Find where the given text appears and provide that cell's center as (x, y) coordinate. 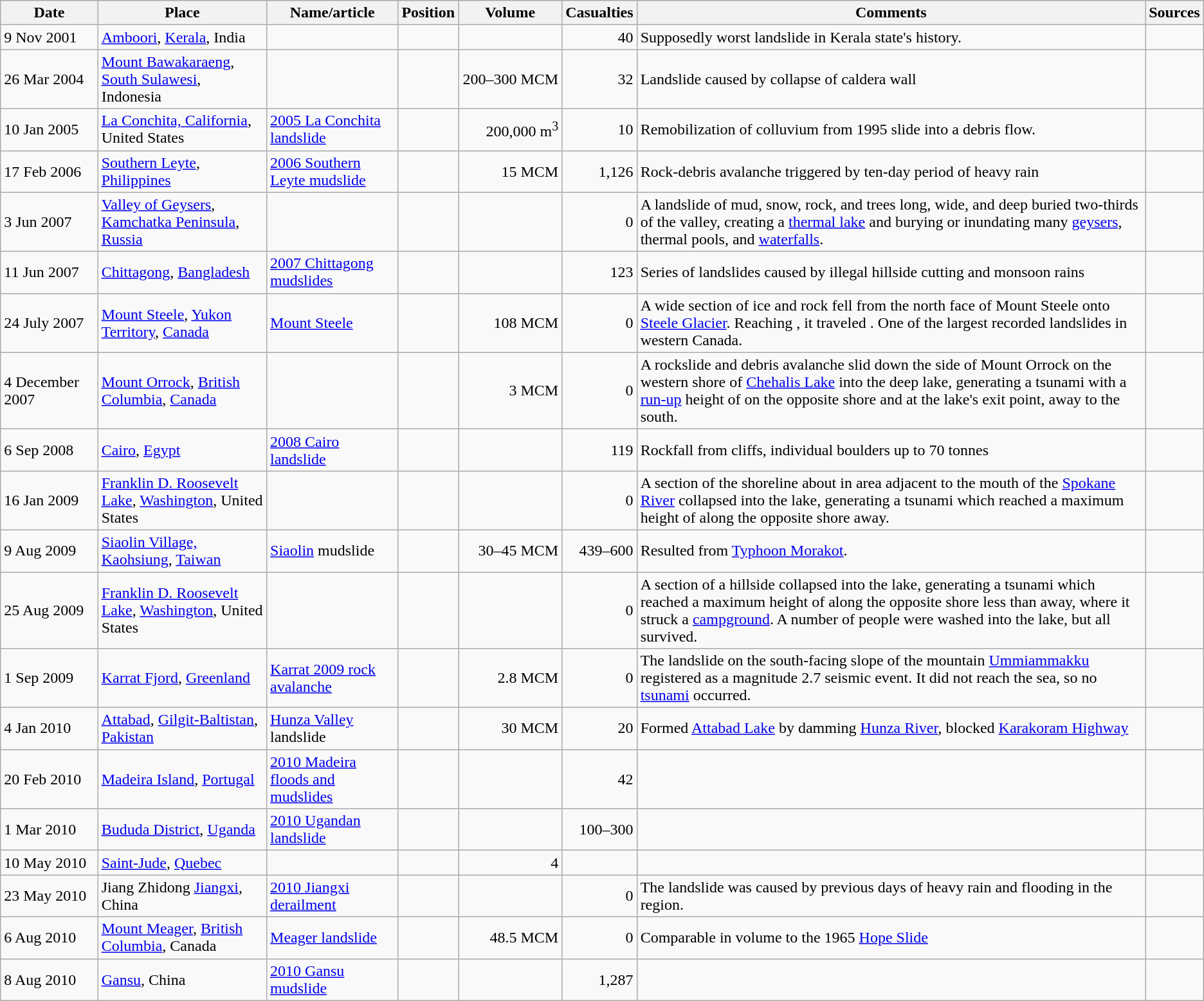
Series of landslides caused by illegal hillside cutting and monsoon rains (891, 273)
Bududa District, Uganda (182, 829)
Sources (1174, 13)
15 MCM (511, 171)
2006 Southern Leyte mudslide (333, 171)
Gansu, China (182, 980)
1 Mar 2010 (49, 829)
1,126 (599, 171)
Volume (511, 13)
2005 La Conchita landslide (333, 130)
200–300 MCM (511, 79)
Hunza Valley landslide (333, 729)
30–45 MCM (511, 550)
23 May 2010 (49, 896)
Formed Attabad Lake by damming Hunza River, blocked Karakoram Highway (891, 729)
Name/article (333, 13)
2007 Chittagong mudslides (333, 273)
123 (599, 273)
Comparable in volume to the 1965 Hope Slide (891, 937)
8 Aug 2010 (49, 980)
Karrat Fjord, Greenland (182, 678)
Karrat 2009 rock avalanche (333, 678)
9 Aug 2009 (49, 550)
9 Nov 2001 (49, 37)
Mount Meager, British Columbia, Canada (182, 937)
10 Jan 2005 (49, 130)
Resulted from Typhoon Morakot. (891, 550)
Siaolin mudslide (333, 550)
1 Sep 2009 (49, 678)
439–600 (599, 550)
Amboori, Kerala, India (182, 37)
Position (428, 13)
100–300 (599, 829)
Casualties (599, 13)
42 (599, 779)
Rockfall from cliffs, individual boulders up to 70 tonnes (891, 450)
40 (599, 37)
20 (599, 729)
32 (599, 79)
48.5 MCM (511, 937)
24 July 2007 (49, 323)
6 Sep 2008 (49, 450)
2008 Cairo landslide (333, 450)
3 Jun 2007 (49, 222)
Mount Steele (333, 323)
Rock-debris avalanche triggered by ten-day period of heavy rain (891, 171)
26 Mar 2004 (49, 79)
10 May 2010 (49, 863)
Saint-Jude, Quebec (182, 863)
4 Jan 2010 (49, 729)
6 Aug 2010 (49, 937)
Landslide caused by collapse of caldera wall (891, 79)
108 MCM (511, 323)
2010 Madeira floods and mudslides (333, 779)
30 MCM (511, 729)
Comments (891, 13)
Southern Leyte, Philippines (182, 171)
2.8 MCM (511, 678)
Mount Bawakaraeng, South Sulawesi, Indonesia (182, 79)
4 (511, 863)
Supposedly worst landslide in Kerala state's history. (891, 37)
11 Jun 2007 (49, 273)
Valley of Geysers, Kamchatka Peninsula, Russia (182, 222)
2010 Gansu mudslide (333, 980)
Madeira Island, Portugal (182, 779)
119 (599, 450)
2010 Jiangxi derailment (333, 896)
Jiang Zhidong Jiangxi, China (182, 896)
25 Aug 2009 (49, 611)
2010 Ugandan landslide (333, 829)
20 Feb 2010 (49, 779)
Attabad, Gilgit-Baltistan, Pakistan (182, 729)
17 Feb 2006 (49, 171)
3 MCM (511, 391)
Chittagong, Bangladesh (182, 273)
1,287 (599, 980)
Place (182, 13)
Mount Orrock, British Columbia, Canada (182, 391)
10 (599, 130)
Cairo, Egypt (182, 450)
Siaolin Village, Kaohsiung, Taiwan (182, 550)
4 December 2007 (49, 391)
Date (49, 13)
Meager landslide (333, 937)
The landslide was caused by previous days of heavy rain and flooding in the region. (891, 896)
La Conchita, California, United States (182, 130)
Mount Steele, Yukon Territory, Canada (182, 323)
Remobilization of colluvium from 1995 slide into a debris flow. (891, 130)
200,000 m3 (511, 130)
16 Jan 2009 (49, 500)
